Return (x, y) of the center of cell containing provided text 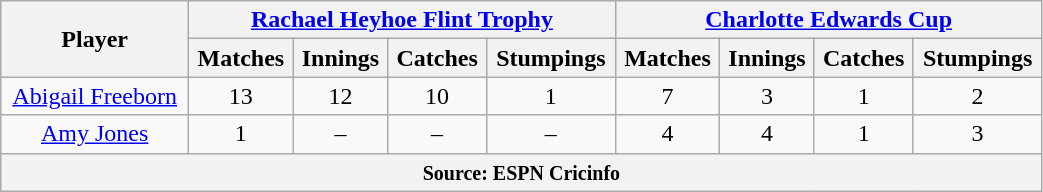
Charlotte Edwards Cup (828, 20)
12 (340, 96)
Rachael Heyhoe Flint Trophy (402, 20)
Amy Jones (95, 134)
Abigail Freeborn (95, 96)
7 (667, 96)
Source: ESPN Cricinfo (522, 172)
2 (978, 96)
Player (95, 39)
13 (241, 96)
10 (438, 96)
